Determine the (x, y) coordinate at the center of the cell enclosing the given text.  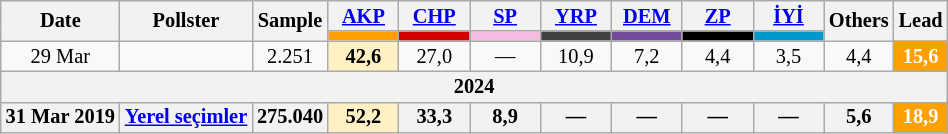
Sample (290, 20)
42,6 (364, 56)
5,6 (859, 118)
Date (60, 20)
31 Mar 2019 (60, 118)
Yerel seçimler (186, 118)
10,9 (576, 56)
15,6 (921, 56)
275.040 (290, 118)
29 Mar (60, 56)
8,9 (506, 118)
AKP (364, 16)
DEM (646, 16)
CHP (434, 16)
İYİ (788, 16)
Others (859, 20)
Lead (921, 20)
33,3 (434, 118)
2.251 (290, 56)
52,2 (364, 118)
7,2 (646, 56)
YRP (576, 16)
3,5 (788, 56)
18,9 (921, 118)
Pollster (186, 20)
2024 (474, 86)
ZP (718, 16)
SP (506, 16)
27,0 (434, 56)
